From the cell containing the given text, extract its center point as [x, y] coordinate. 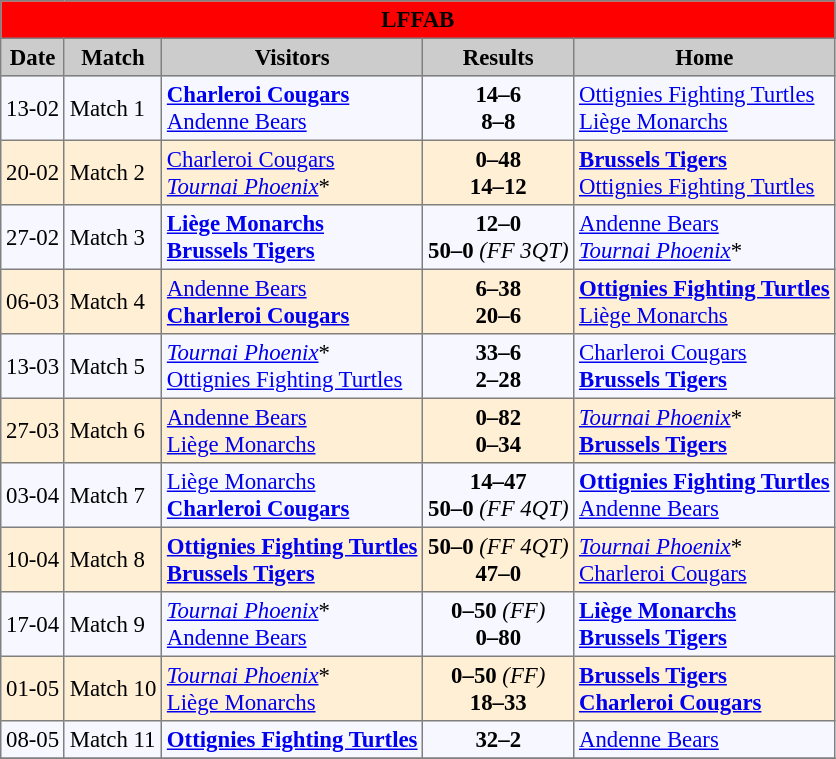
Andenne Bears Liège Monarchs [292, 430]
Match 3 [112, 237]
0–50 (FF) 18–33 [498, 688]
Match 11 [112, 740]
Tournai Phoenix* Brussels Tigers [704, 430]
Tournai Phoenix* Andenne Bears [292, 624]
Match 2 [112, 172]
Andenne Bears Tournai Phoenix* [704, 237]
20-02 [33, 172]
0–48 14–12 [498, 172]
0–50 (FF) 0–80 [498, 624]
Match [112, 57]
Match 7 [112, 495]
Match 10 [112, 688]
Results [498, 57]
14–6 8–8 [498, 108]
Match 9 [112, 624]
Tournai Phoenix* Ottignies Fighting Turtles [292, 366]
0–82 0–34 [498, 430]
Charleroi Cougars Tournai Phoenix* [292, 172]
Brussels Tigers Ottignies Fighting Turtles [704, 172]
50–0 (FF 4QT) 47–0 [498, 559]
13-03 [33, 366]
Ottignies Fighting Turtles [292, 740]
Date [33, 57]
14–47 50–0 (FF 4QT) [498, 495]
Ottignies Fighting Turtles Brussels Tigers [292, 559]
06-03 [33, 301]
Charleroi Cougars Brussels Tigers [704, 366]
Match 8 [112, 559]
27-02 [33, 237]
12–0 50–0 (FF 3QT) [498, 237]
6–38 20–6 [498, 301]
32–2 [498, 740]
Ottignies Fighting Turtles Andenne Bears [704, 495]
Home [704, 57]
17-04 [33, 624]
Brussels Tigers Charleroi Cougars [704, 688]
Match 5 [112, 366]
Match 4 [112, 301]
Andenne Bears Charleroi Cougars [292, 301]
03-04 [33, 495]
Match 1 [112, 108]
LFFAB [418, 20]
08-05 [33, 740]
27-03 [33, 430]
Tournai Phoenix* Charleroi Cougars [704, 559]
Match 6 [112, 430]
01-05 [33, 688]
33–6 2–28 [498, 366]
Visitors [292, 57]
Andenne Bears [704, 740]
Tournai Phoenix* Liège Monarchs [292, 688]
Charleroi Cougars Andenne Bears [292, 108]
13-02 [33, 108]
Liège Monarchs Charleroi Cougars [292, 495]
10-04 [33, 559]
